Detect which cell encompasses the target text, then output its (x, y) center coordinate. 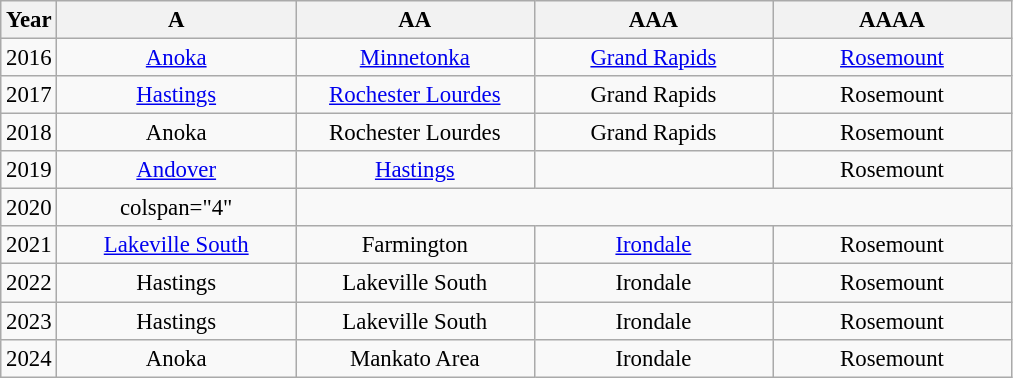
A (176, 20)
AA (416, 20)
2016 (29, 58)
2024 (29, 358)
2022 (29, 283)
Mankato Area (416, 358)
Minnetonka (416, 58)
2018 (29, 133)
Farmington (416, 245)
Andover (176, 170)
Year (29, 20)
2019 (29, 170)
2017 (29, 95)
2020 (29, 208)
colspan="4" (176, 208)
2021 (29, 245)
2023 (29, 321)
AAAA (892, 20)
AAA (654, 20)
